Scan for the cell matching the given text and deliver its (X, Y) coordinate at center. 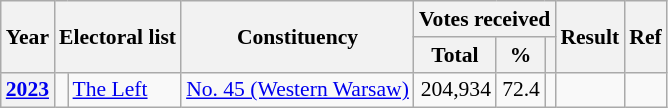
72.4 (520, 90)
% (520, 55)
Year (28, 36)
Constituency (298, 36)
Result (590, 36)
204,934 (455, 90)
No. 45 (Western Warsaw) (298, 90)
Total (455, 55)
The Left (125, 90)
Electoral list (118, 36)
Ref (645, 36)
Votes received (484, 19)
2023 (28, 90)
